Find where the given text appears and provide that cell's center as (X, Y) coordinate. 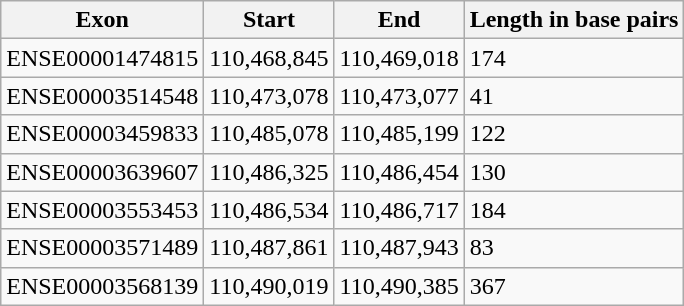
41 (574, 96)
Length in base pairs (574, 20)
110,468,845 (269, 58)
Exon (102, 20)
367 (574, 286)
ENSE00003639607 (102, 172)
110,486,534 (269, 210)
110,487,943 (399, 248)
110,473,078 (269, 96)
110,490,019 (269, 286)
184 (574, 210)
End (399, 20)
Start (269, 20)
110,485,078 (269, 134)
83 (574, 248)
110,490,385 (399, 286)
130 (574, 172)
110,469,018 (399, 58)
ENSE00001474815 (102, 58)
122 (574, 134)
110,487,861 (269, 248)
174 (574, 58)
110,486,325 (269, 172)
110,485,199 (399, 134)
ENSE00003514548 (102, 96)
ENSE00003571489 (102, 248)
110,486,454 (399, 172)
ENSE00003553453 (102, 210)
110,473,077 (399, 96)
ENSE00003568139 (102, 286)
ENSE00003459833 (102, 134)
110,486,717 (399, 210)
